Pinpoint the cell where the given text exists, returning its (x, y) midpoint coordinate. 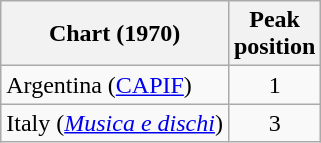
Argentina (CAPIF) (115, 85)
3 (274, 123)
1 (274, 85)
Chart (1970) (115, 34)
Peakposition (274, 34)
Italy (Musica e dischi) (115, 123)
